Identify which cell holds the provided text, then report its (x, y) central coordinate. 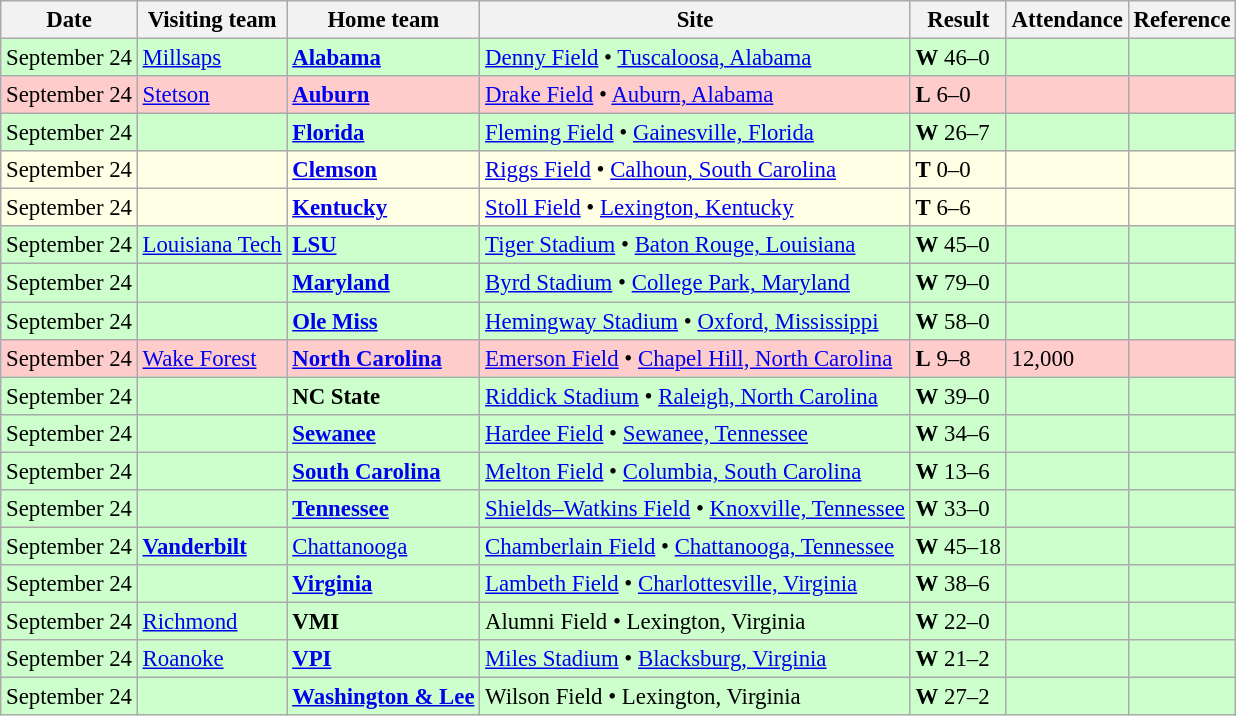
Roanoke (212, 659)
Vanderbilt (212, 546)
LSU (384, 245)
Tennessee (384, 509)
Sewanee (384, 433)
Emerson Field • Chapel Hill, North Carolina (695, 358)
Wake Forest (212, 358)
Alabama (384, 58)
NC State (384, 396)
Attendance (1067, 20)
Auburn (384, 95)
Hemingway Stadium • Oxford, Mississippi (695, 321)
VPI (384, 659)
T 0–0 (958, 170)
Lambeth Field • Charlottesville, Virginia (695, 584)
Chamberlain Field • Chattanooga, Tennessee (695, 546)
W 38–6 (958, 584)
Fleming Field • Gainesville, Florida (695, 133)
W 26–7 (958, 133)
Millsaps (212, 58)
Kentucky (384, 208)
L 6–0 (958, 95)
Florida (384, 133)
Maryland (384, 283)
W 58–0 (958, 321)
Louisiana Tech (212, 245)
W 27–2 (958, 697)
Date (69, 20)
T 6–6 (958, 208)
W 21–2 (958, 659)
Melton Field • Columbia, South Carolina (695, 471)
Stoll Field • Lexington, Kentucky (695, 208)
Home team (384, 20)
12,000 (1067, 358)
Washington & Lee (384, 697)
W 45–0 (958, 245)
Result (958, 20)
Ole Miss (384, 321)
Tiger Stadium • Baton Rouge, Louisiana (695, 245)
Alumni Field • Lexington, Virginia (695, 621)
Riggs Field • Calhoun, South Carolina (695, 170)
Virginia (384, 584)
W 79–0 (958, 283)
L 9–8 (958, 358)
Reference (1182, 20)
Richmond (212, 621)
South Carolina (384, 471)
W 46–0 (958, 58)
VMI (384, 621)
Stetson (212, 95)
Visiting team (212, 20)
W 45–18 (958, 546)
North Carolina (384, 358)
Miles Stadium • Blacksburg, Virginia (695, 659)
Site (695, 20)
W 33–0 (958, 509)
Byrd Stadium • College Park, Maryland (695, 283)
W 34–6 (958, 433)
Drake Field • Auburn, Alabama (695, 95)
Hardee Field • Sewanee, Tennessee (695, 433)
W 22–0 (958, 621)
Chattanooga (384, 546)
W 13–6 (958, 471)
Denny Field • Tuscaloosa, Alabama (695, 58)
W 39–0 (958, 396)
Wilson Field • Lexington, Virginia (695, 697)
Shields–Watkins Field • Knoxville, Tennessee (695, 509)
Riddick Stadium • Raleigh, North Carolina (695, 396)
Clemson (384, 170)
